For the text-containing cell, return its midpoint in [X, Y] coordinate format. 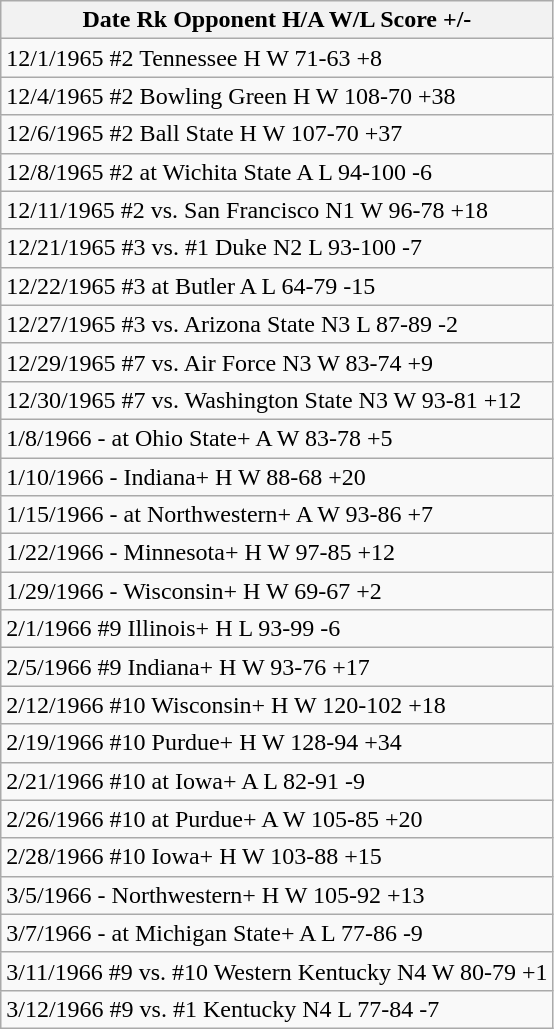
3/12/1966 #9 vs. #1 Kentucky N4 L 77-84 -7 [277, 1009]
12/6/1965 #2 Ball State H W 107-70 +37 [277, 134]
1/15/1966 - at Northwestern+ A W 93-86 +7 [277, 515]
1/29/1966 - Wisconsin+ H W 69-67 +2 [277, 591]
2/1/1966 #9 Illinois+ H L 93-99 -6 [277, 629]
1/22/1966 - Minnesota+ H W 97-85 +12 [277, 553]
12/22/1965 #3 at Butler A L 64-79 -15 [277, 286]
12/30/1965 #7 vs. Washington State N3 W 93-81 +12 [277, 400]
2/19/1966 #10 Purdue+ H W 128-94 +34 [277, 743]
1/8/1966 - at Ohio State+ A W 83-78 +5 [277, 438]
12/1/1965 #2 Tennessee H W 71-63 +8 [277, 58]
12/8/1965 #2 at Wichita State A L 94-100 -6 [277, 172]
2/26/1966 #10 at Purdue+ A W 105-85 +20 [277, 819]
2/21/1966 #10 at Iowa+ A L 82-91 -9 [277, 781]
Date Rk Opponent H/A W/L Score +/- [277, 20]
12/27/1965 #3 vs. Arizona State N3 L 87-89 -2 [277, 324]
12/29/1965 #7 vs. Air Force N3 W 83-74 +9 [277, 362]
1/10/1966 - Indiana+ H W 88-68 +20 [277, 477]
3/7/1966 - at Michigan State+ A L 77-86 -9 [277, 933]
3/11/1966 #9 vs. #10 Western Kentucky N4 W 80-79 +1 [277, 971]
12/11/1965 #2 vs. San Francisco N1 W 96-78 +18 [277, 210]
12/4/1965 #2 Bowling Green H W 108-70 +38 [277, 96]
2/28/1966 #10 Iowa+ H W 103-88 +15 [277, 857]
12/21/1965 #3 vs. #1 Duke N2 L 93-100 -7 [277, 248]
2/12/1966 #10 Wisconsin+ H W 120-102 +18 [277, 705]
2/5/1966 #9 Indiana+ H W 93-76 +17 [277, 667]
3/5/1966 - Northwestern+ H W 105-92 +13 [277, 895]
